Detect which cell encompasses the target text, then output its (x, y) center coordinate. 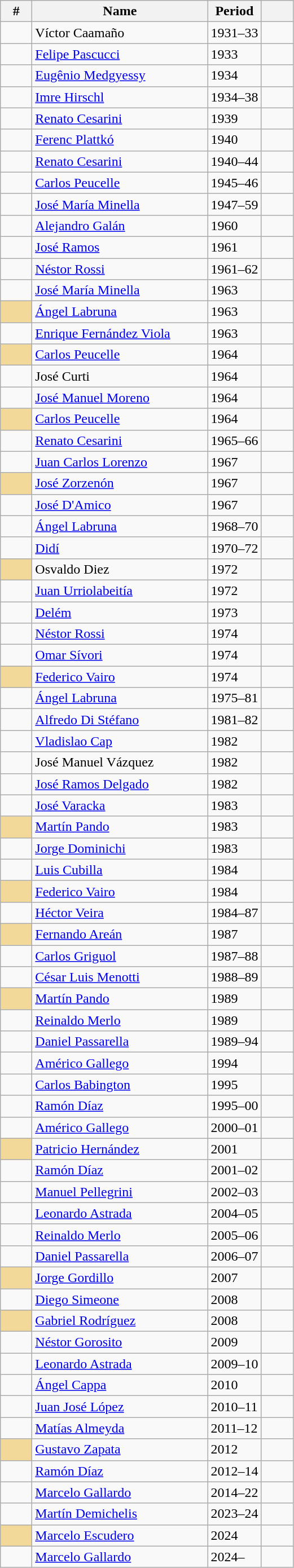
Carlos Babington (120, 1085)
1945–46 (235, 183)
2024– (235, 1557)
José Varacka (120, 805)
Didí (120, 548)
1947–59 (235, 204)
1987–88 (235, 956)
2001–02 (235, 1170)
1940–44 (235, 161)
2000–01 (235, 1127)
1994 (235, 1063)
Imre Hirschl (120, 97)
Jorge Gordillo (120, 1278)
Delém (120, 612)
Juan Urriolabeitía (120, 591)
2006–07 (235, 1256)
César Luis Menotti (120, 977)
1987 (235, 934)
Felipe Pascucci (120, 54)
Ferenc Plattkó (120, 140)
Diego Simeone (120, 1299)
Alfredo Di Stéfano (120, 720)
José Curti (120, 376)
2001 (235, 1149)
2002–03 (235, 1192)
1940 (235, 140)
Jorge Dominichi (120, 848)
1965–66 (235, 441)
1961 (235, 247)
2010 (235, 1385)
Luis Cubilla (120, 870)
1975–81 (235, 698)
Alejandro Galán (120, 226)
Period (235, 11)
1995 (235, 1085)
2005–06 (235, 1235)
Matías Almeyda (120, 1428)
2011–12 (235, 1428)
Juan Carlos Lorenzo (120, 462)
2009 (235, 1342)
Héctor Veira (120, 913)
Gustavo Zapata (120, 1450)
1988–89 (235, 977)
2014–22 (235, 1492)
2024 (235, 1535)
1933 (235, 54)
1984–87 (235, 913)
Néstor Gorosito (120, 1342)
2010–11 (235, 1407)
1939 (235, 118)
2012 (235, 1450)
Carlos Griguol (120, 956)
José Zorzenón (120, 483)
Manuel Pellegrini (120, 1192)
Enrique Fernández Viola (120, 333)
1981–82 (235, 720)
Omar Sívori (120, 655)
2007 (235, 1278)
# (16, 11)
José Manuel Vázquez (120, 763)
1934–38 (235, 97)
1989–94 (235, 1042)
Name (120, 11)
Eugênio Medgyessy (120, 76)
2023–24 (235, 1514)
Ángel Cappa (120, 1385)
Gabriel Rodríguez (120, 1321)
2009–10 (235, 1364)
1968–70 (235, 526)
1970–72 (235, 548)
1931–33 (235, 33)
Fernando Areán (120, 934)
1960 (235, 226)
José Manuel Moreno (120, 398)
Patricio Hernández (120, 1149)
2012–14 (235, 1471)
José D'Amico (120, 505)
1973 (235, 612)
Víctor Caamaño (120, 33)
José Ramos (120, 247)
Juan José López (120, 1407)
1934 (235, 76)
Vladislao Cap (120, 741)
José Ramos Delgado (120, 784)
1995–00 (235, 1106)
Osvaldo Diez (120, 569)
1961–62 (235, 269)
2004–05 (235, 1213)
Marcelo Escudero (120, 1535)
Martín Demichelis (120, 1514)
